Locate the cell with the specified text and output its (x, y) center coordinate. 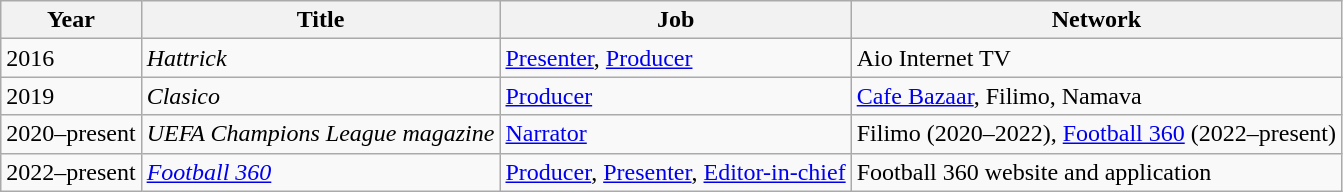
2019 (71, 96)
Title (320, 20)
Presenter, Producer (676, 58)
UEFA Champions League magazine (320, 134)
Hattrick (320, 58)
Clasico (320, 96)
Aio Internet TV (1096, 58)
Producer (676, 96)
Football 360 website and application (1096, 172)
Narrator (676, 134)
Year (71, 20)
Football 360 (320, 172)
2022–present (71, 172)
Producer, Presenter, Editor-in-chief (676, 172)
Cafe Bazaar, Filimo, Namava (1096, 96)
Job (676, 20)
2020–present (71, 134)
Network (1096, 20)
Filimo (2020–2022), Football 360 (2022–present) (1096, 134)
2016 (71, 58)
